Output the (x, y) coordinate of the center of the cell containing the given text.  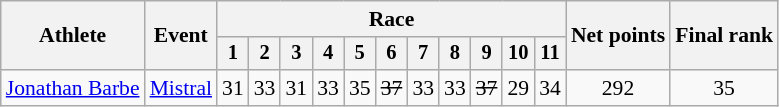
292 (618, 88)
Jonathan Barbe (73, 88)
6 (392, 54)
29 (518, 88)
11 (550, 54)
10 (518, 54)
Event (181, 36)
34 (550, 88)
8 (455, 54)
Net points (618, 36)
Race (392, 19)
3 (296, 54)
4 (328, 54)
9 (487, 54)
7 (423, 54)
5 (360, 54)
Mistral (181, 88)
2 (265, 54)
1 (233, 54)
Final rank (724, 36)
Athlete (73, 36)
